Return [X, Y] of the center of cell containing provided text 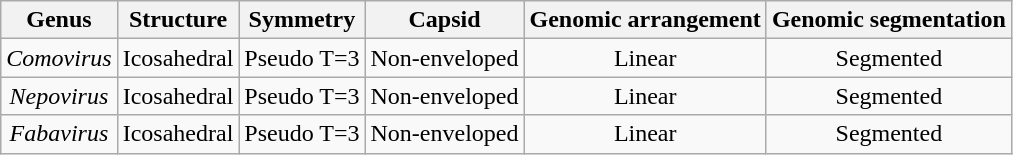
Genomic segmentation [888, 20]
Capsid [444, 20]
Structure [178, 20]
Comovirus [59, 58]
Nepovirus [59, 96]
Fabavirus [59, 134]
Genomic arrangement [645, 20]
Genus [59, 20]
Symmetry [302, 20]
